Detect which cell encompasses the target text, then output its [X, Y] center coordinate. 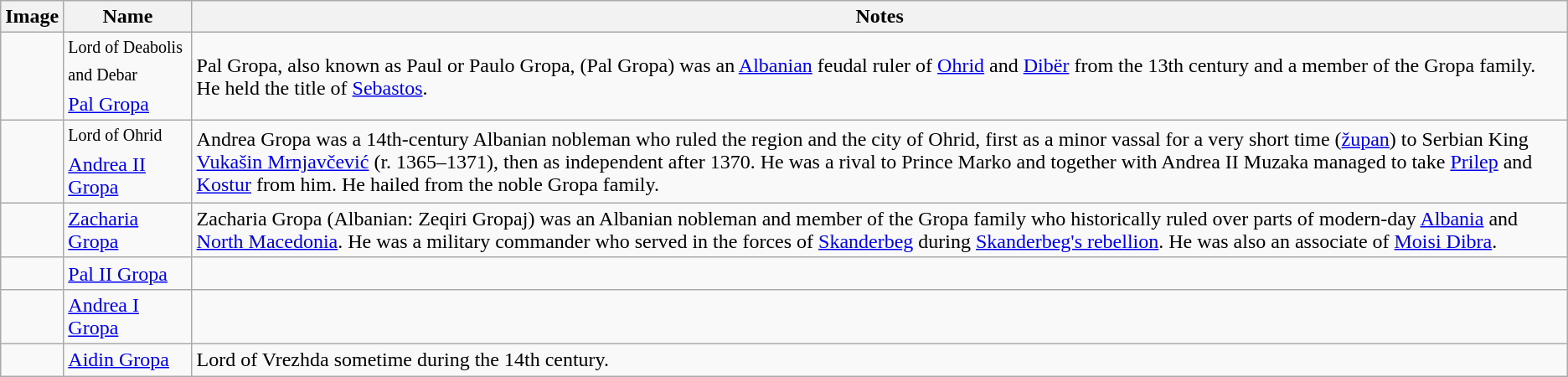
Notes [879, 17]
Pal II Gropa [127, 273]
Name [127, 17]
Aidin Gropa [127, 360]
Image [32, 17]
Lord of OhridAndrea II Gropa [127, 163]
Zacharia Gropa [127, 230]
Lord of Deabolis and DebarPal Gropa [127, 77]
Lord of Vrezhda sometime during the 14th century. [879, 360]
Andrea I Gropa [127, 317]
